Search for the cell housing the specified text and yield its [x, y] center coordinate. 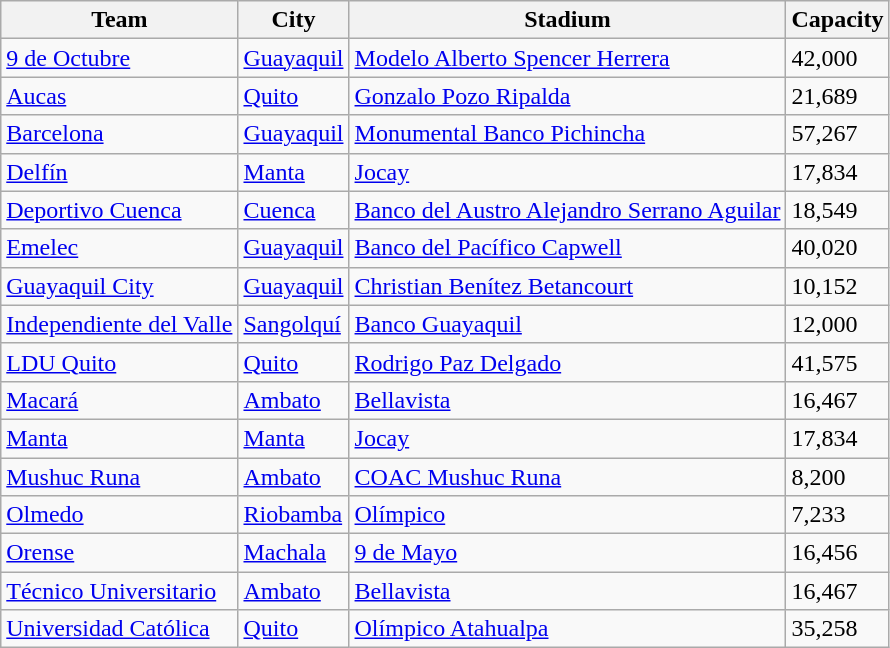
Stadium [568, 20]
City [294, 20]
Banco Guayaquil [568, 324]
Macará [120, 400]
18,549 [838, 210]
Team [120, 20]
Guayaquil City [120, 286]
Emelec [120, 248]
Barcelona [120, 134]
LDU Quito [120, 362]
Técnico Universitario [120, 591]
41,575 [838, 362]
Olímpico Atahualpa [568, 629]
Christian Benítez Betancourt [568, 286]
Olímpico [568, 515]
10,152 [838, 286]
Universidad Católica [120, 629]
Cuenca [294, 210]
Aucas [120, 96]
Modelo Alberto Spencer Herrera [568, 58]
Monumental Banco Pichincha [568, 134]
Olmedo [120, 515]
Mushuc Runa [120, 477]
9 de Octubre [120, 58]
16,456 [838, 553]
Rodrigo Paz Delgado [568, 362]
40,020 [838, 248]
Sangolquí [294, 324]
57,267 [838, 134]
9 de Mayo [568, 553]
Delfín [120, 172]
Banco del Austro Alejandro Serrano Aguilar [568, 210]
8,200 [838, 477]
21,689 [838, 96]
COAC Mushuc Runa [568, 477]
Banco del Pacífico Capwell [568, 248]
35,258 [838, 629]
Capacity [838, 20]
Deportivo Cuenca [120, 210]
7,233 [838, 515]
Machala [294, 553]
42,000 [838, 58]
Riobamba [294, 515]
Orense [120, 553]
Independiente del Valle [120, 324]
Gonzalo Pozo Ripalda [568, 96]
12,000 [838, 324]
